Return [X, Y] of the center of cell containing provided text 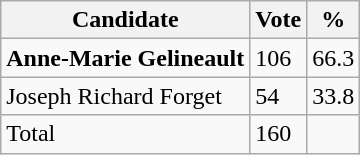
Total [126, 134]
Joseph Richard Forget [126, 96]
Vote [278, 20]
54 [278, 96]
106 [278, 58]
33.8 [334, 96]
160 [278, 134]
Candidate [126, 20]
66.3 [334, 58]
Anne-Marie Gelineault [126, 58]
% [334, 20]
